Output the (x, y) coordinate of the center of the cell containing the given text.  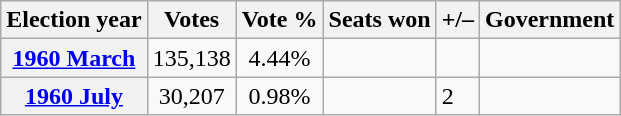
4.44% (280, 58)
+/– (458, 20)
Votes (192, 20)
30,207 (192, 96)
Government (550, 20)
1960 March (74, 58)
Election year (74, 20)
135,138 (192, 58)
Seats won (380, 20)
Vote % (280, 20)
1960 July (74, 96)
2 (458, 96)
0.98% (280, 96)
